Search for the cell housing the specified text and yield its (x, y) center coordinate. 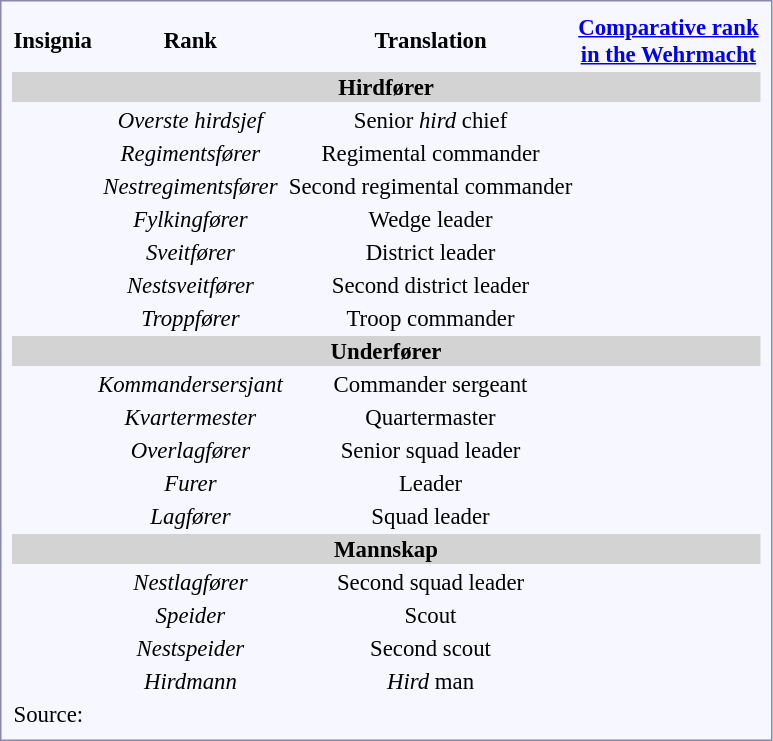
Second regimental commander (430, 186)
Kvartermester (191, 417)
Rank (191, 40)
Second scout (430, 648)
Overlagfører (191, 450)
Senior hird chief (430, 120)
Overste hirdsjef (191, 120)
Commander sergeant (430, 384)
Nestsveitfører (191, 285)
Sveitfører (191, 252)
Nestspeider (191, 648)
Regimental commander (430, 153)
Leader (430, 483)
Hirdfører (386, 87)
Second squad leader (430, 582)
Furer (191, 483)
District leader (430, 252)
Mannskap (386, 549)
Hird man (430, 681)
Troppfører (191, 318)
Translation (430, 40)
Senior squad leader (430, 450)
Lagfører (191, 516)
Hirdmann (191, 681)
Quartermaster (430, 417)
Underfører (386, 351)
Insignia (53, 40)
Second district leader (430, 285)
Scout (430, 615)
Nestlagfører (191, 582)
Wedge leader (430, 219)
Nestregimentsfører (191, 186)
Troop commander (430, 318)
Source: (386, 714)
Comparative rank in the Wehrmacht (668, 40)
Regimentsfører (191, 153)
Fylkingfører (191, 219)
Kommandersersjant (191, 384)
Squad leader (430, 516)
Speider (191, 615)
